Provide the (x, y) coordinate of the cell's center where the given text is located.  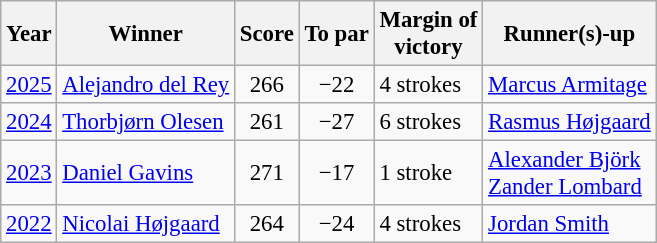
271 (268, 174)
−17 (336, 174)
Marcus Armitage (570, 85)
Nicolai Højgaard (146, 224)
Jordan Smith (570, 224)
Rasmus Højgaard (570, 122)
Alejandro del Rey (146, 85)
1 stroke (428, 174)
2023 (29, 174)
Margin ofvictory (428, 34)
Daniel Gavins (146, 174)
266 (268, 85)
264 (268, 224)
2022 (29, 224)
261 (268, 122)
2025 (29, 85)
−22 (336, 85)
Thorbjørn Olesen (146, 122)
Winner (146, 34)
6 strokes (428, 122)
Year (29, 34)
Alexander Björk Zander Lombard (570, 174)
Score (268, 34)
To par (336, 34)
2024 (29, 122)
−24 (336, 224)
−27 (336, 122)
Runner(s)-up (570, 34)
